Detect which cell encompasses the target text, then output its (X, Y) center coordinate. 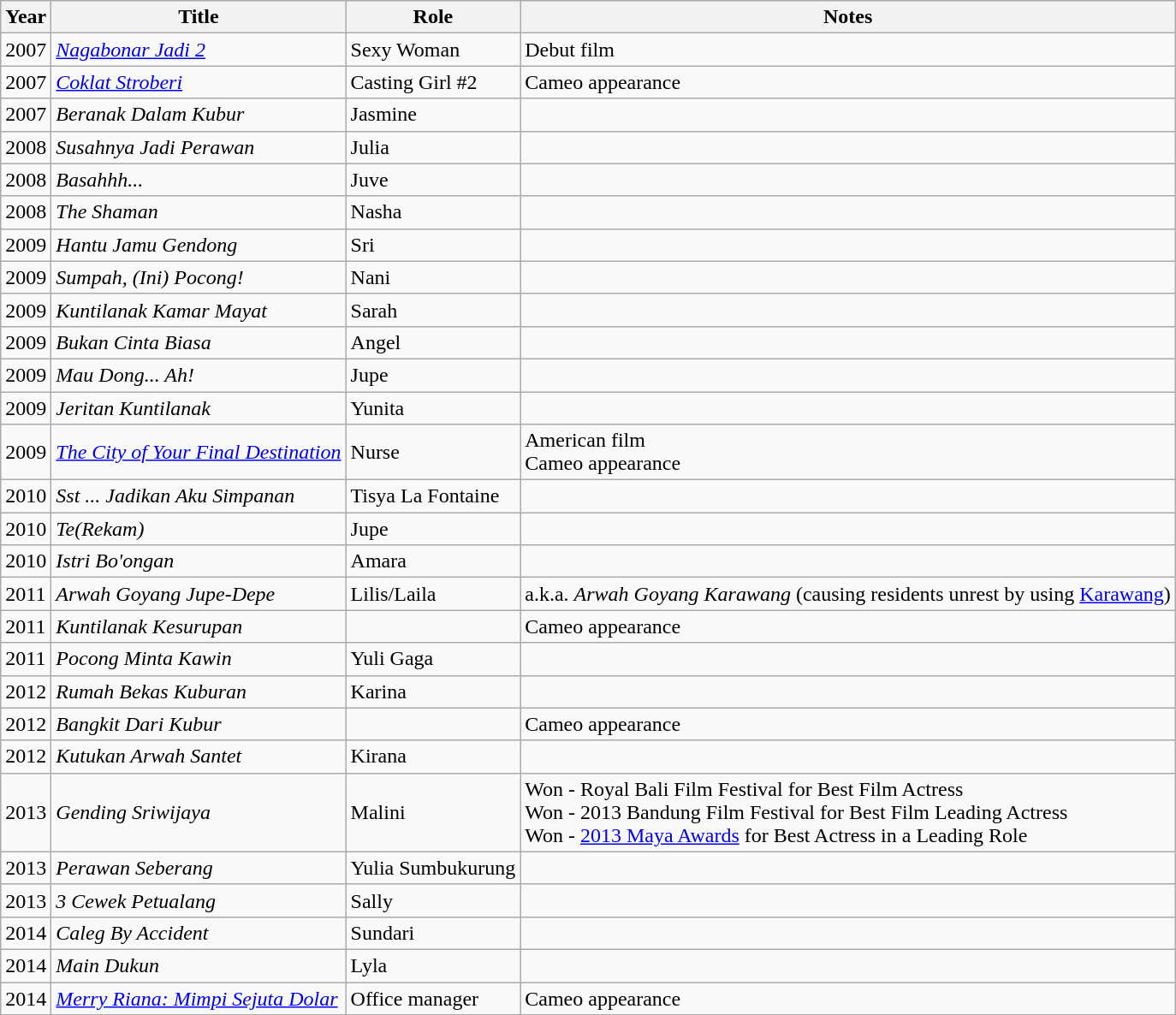
Debut film (848, 50)
Sumpah, (Ini) Pocong! (199, 277)
Amara (433, 561)
Nani (433, 277)
Arwah Goyang Jupe-Depe (199, 594)
Casting Girl #2 (433, 82)
Sexy Woman (433, 50)
American filmCameo appearance (848, 452)
Kuntilanak Kamar Mayat (199, 310)
Sally (433, 900)
Rumah Bekas Kuburan (199, 692)
Perawan Seberang (199, 868)
Te(Rekam) (199, 529)
Tisya La Fontaine (433, 496)
Lilis/Laila (433, 594)
Yulia Sumbukurung (433, 868)
Kirana (433, 757)
Bukan Cinta Biasa (199, 342)
Beranak Dalam Kubur (199, 115)
The City of Your Final Destination (199, 452)
Office manager (433, 999)
Kutukan Arwah Santet (199, 757)
Notes (848, 17)
Nagabonar Jadi 2 (199, 50)
Year (26, 17)
Sri (433, 245)
Yunita (433, 408)
Sarah (433, 310)
Julia (433, 147)
Sst ... Jadikan Aku Simpanan (199, 496)
Coklat Stroberi (199, 82)
Susahnya Jadi Perawan (199, 147)
Sundari (433, 933)
a.k.a. Arwah Goyang Karawang (causing residents unrest by using Karawang) (848, 594)
Nasha (433, 212)
Jasmine (433, 115)
Jeritan Kuntilanak (199, 408)
Juve (433, 180)
Angel (433, 342)
Caleg By Accident (199, 933)
Istri Bo'ongan (199, 561)
Mau Dong... Ah! (199, 375)
Malini (433, 812)
Title (199, 17)
Yuli Gaga (433, 659)
Merry Riana: Mimpi Sejuta Dolar (199, 999)
Role (433, 17)
Bangkit Dari Kubur (199, 724)
The Shaman (199, 212)
Lyla (433, 965)
Basahhh... (199, 180)
Hantu Jamu Gendong (199, 245)
3 Cewek Petualang (199, 900)
Main Dukun (199, 965)
Pocong Minta Kawin (199, 659)
Gending Sriwijaya (199, 812)
Karina (433, 692)
Nurse (433, 452)
Kuntilanak Kesurupan (199, 626)
